Capture the cell that displays the provided text and extract its (X, Y) central coordinate. 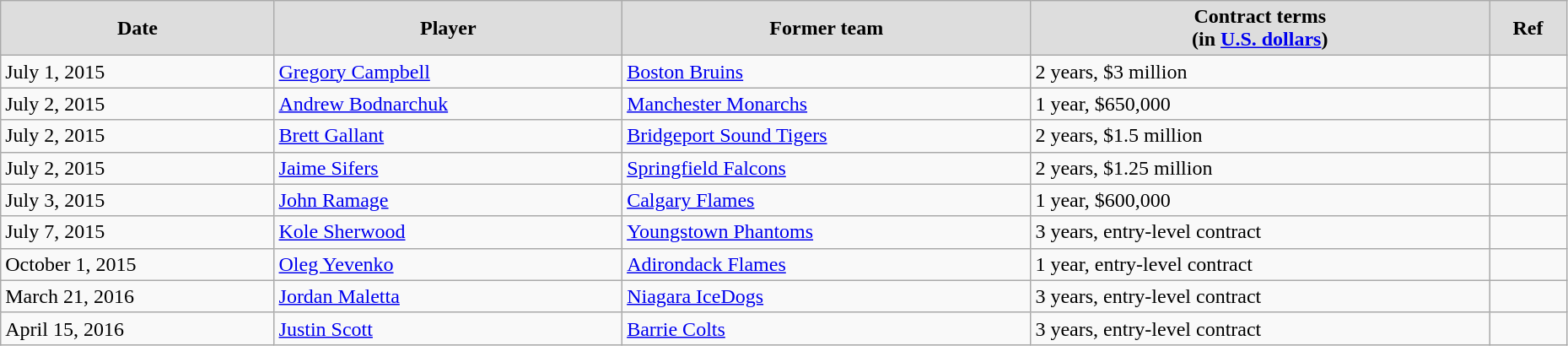
Niagara IceDogs (827, 296)
Youngstown Phantoms (827, 232)
Adirondack Flames (827, 264)
Bridgeport Sound Tigers (827, 136)
Springfield Falcons (827, 168)
1 year, $650,000 (1260, 104)
July 3, 2015 (137, 200)
Brett Gallant (449, 136)
Jordan Maletta (449, 296)
Date (137, 29)
Andrew Bodnarchuk (449, 104)
Gregory Campbell (449, 72)
Kole Sherwood (449, 232)
2 years, $1.25 million (1260, 168)
July 7, 2015 (137, 232)
Justin Scott (449, 328)
1 year, entry-level contract (1260, 264)
July 1, 2015 (137, 72)
Barrie Colts (827, 328)
October 1, 2015 (137, 264)
March 21, 2016 (137, 296)
Former team (827, 29)
Contract terms(in U.S. dollars) (1260, 29)
2 years, $3 million (1260, 72)
John Ramage (449, 200)
Ref (1528, 29)
Oleg Yevenko (449, 264)
1 year, $600,000 (1260, 200)
Calgary Flames (827, 200)
Jaime Sifers (449, 168)
2 years, $1.5 million (1260, 136)
April 15, 2016 (137, 328)
Boston Bruins (827, 72)
Manchester Monarchs (827, 104)
Player (449, 29)
